From the cell containing the given text, extract its center point as [x, y] coordinate. 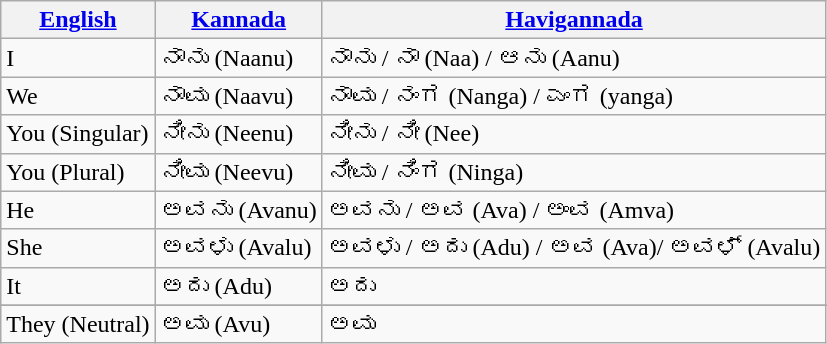
ನಾನು / ನಾ (Naa) / ಆನು (Aanu) [574, 58]
ನಾವು / ನಂಗ (Nanga) / ಎಂಗ (yanga) [574, 96]
English [78, 20]
It [78, 286]
You (Plural) [78, 172]
ಅವು (Avu) [238, 324]
I [78, 58]
ನೀನು (Neenu) [238, 134]
ಅವು [574, 324]
ಅವನು (Avanu) [238, 210]
ನೀನು / ನೀ (Nee) [574, 134]
We [78, 96]
ನೀವು (Neevu) [238, 172]
You (Singular) [78, 134]
She [78, 248]
ನಾವು (Naavu) [238, 96]
Havigannada [574, 20]
ಅವಳು (Avalu) [238, 248]
ಅವನು / ಅವ (Ava) / ಅಂವ (Amva) [574, 210]
ಅವಳು / ಅದು (Adu) / ಅವ (Ava)/ ಅವಳ್ (Avalu) [574, 248]
He [78, 210]
They (Neutral) [78, 324]
ಅದು (Adu) [238, 286]
ನಾನು (Naanu) [238, 58]
ನೀವು / ನಿಂಗ (Ninga) [574, 172]
Kannada [238, 20]
ಅದು [574, 286]
